Search for the cell housing the specified text and yield its (X, Y) center coordinate. 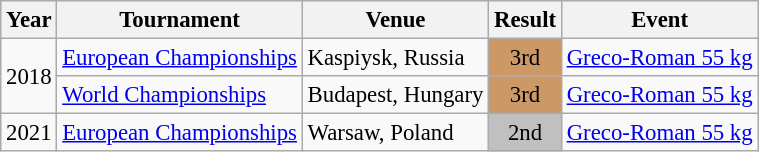
Budapest, Hungary (395, 95)
Result (526, 20)
Tournament (180, 20)
World Championships (180, 95)
Year (29, 20)
Warsaw, Poland (395, 133)
Kaspiysk, Russia (395, 58)
Venue (395, 20)
2nd (526, 133)
Event (660, 20)
2018 (29, 76)
2021 (29, 133)
